Find where the given text appears and provide that cell's center as (X, Y) coordinate. 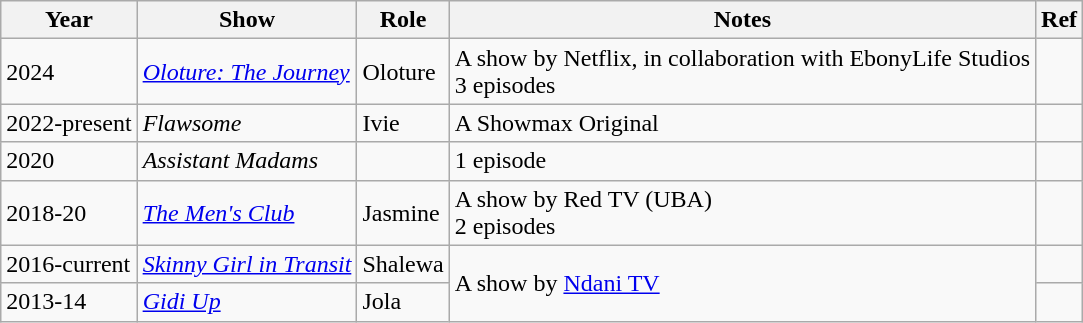
A show by Ndani TV (742, 283)
Year (69, 20)
2013-14 (69, 302)
A show by Netflix, in collaboration with EbonyLife Studios3 episodes (742, 72)
A Showmax Original (742, 123)
2016-current (69, 264)
1 episode (742, 161)
Jola (403, 302)
2022-present (69, 123)
A show by Red TV (UBA)2 episodes (742, 212)
Jasmine (403, 212)
Shalewa (403, 264)
Ref (1060, 20)
Oloture: The Journey (247, 72)
2020 (69, 161)
Gidi Up (247, 302)
Flawsome (247, 123)
Assistant Madams (247, 161)
Show (247, 20)
Skinny Girl in Transit (247, 264)
The Men's Club (247, 212)
Ivie (403, 123)
Role (403, 20)
2018-20 (69, 212)
Oloture (403, 72)
2024 (69, 72)
Notes (742, 20)
